Output the [x, y] coordinate of the center of the cell containing the given text.  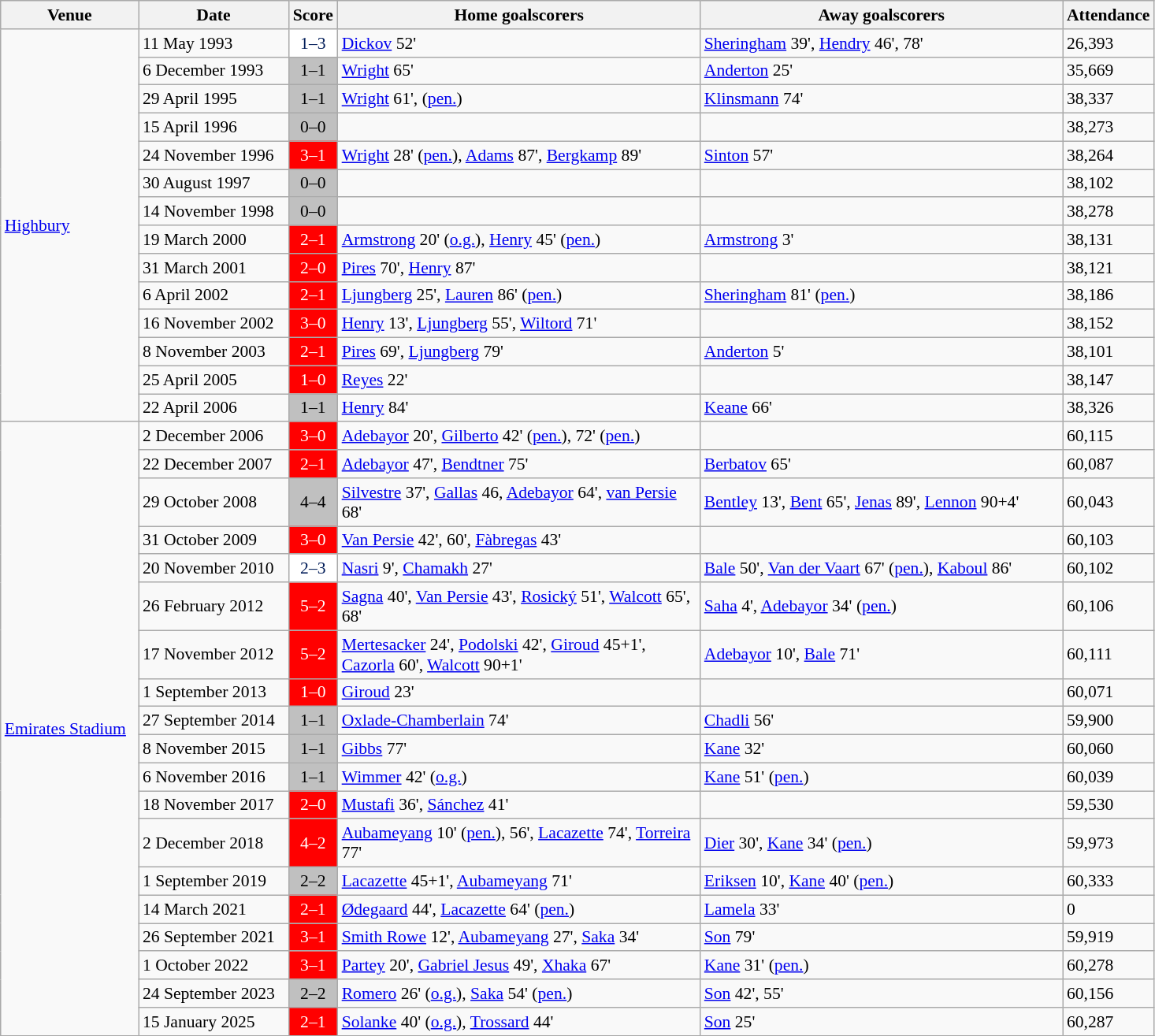
Attendance [1109, 15]
Adebayor 20', Gilberto 42' (pen.), 72' (pen.) [519, 436]
60,103 [1109, 540]
Anderton 25' [882, 71]
Kane 31' (pen.) [882, 966]
Son 42', 55' [882, 993]
31 March 2001 [214, 268]
17 November 2012 [214, 654]
59,900 [1109, 721]
60,039 [1109, 777]
59,919 [1109, 938]
60,043 [1109, 503]
60,278 [1109, 966]
26 February 2012 [214, 607]
1 October 2022 [214, 966]
Ødegaard 44', Lacazette 64' (pen.) [519, 909]
60,333 [1109, 882]
22 December 2007 [214, 464]
60,071 [1109, 693]
8 November 2015 [214, 749]
Sinton 57' [882, 155]
Wright 65' [519, 71]
4–2 [314, 843]
Berbatov 65' [882, 464]
6 April 2002 [214, 295]
Chadli 56' [882, 721]
38,131 [1109, 240]
Adebayor 10', Bale 71' [882, 654]
38,101 [1109, 352]
2 December 2006 [214, 436]
38,121 [1109, 268]
Wright 28' (pen.), Adams 87', Bergkamp 89' [519, 155]
Silvestre 37', Gallas 46, Adebayor 64', van Persie 68' [519, 503]
59,530 [1109, 805]
Romero 26' (o.g.), Saka 54' (pen.) [519, 993]
11 May 1993 [214, 43]
14 March 2021 [214, 909]
1 September 2019 [214, 882]
2–3 [314, 569]
6 November 2016 [214, 777]
Bale 50', Van der Vaart 67' (pen.), Kaboul 86' [882, 569]
38,186 [1109, 295]
Klinsmann 74' [882, 99]
Son 79' [882, 938]
Pires 70', Henry 87' [519, 268]
60,287 [1109, 1022]
Dickov 52' [519, 43]
38,152 [1109, 324]
8 November 2003 [214, 352]
Armstrong 20' (o.g.), Henry 45' (pen.) [519, 240]
Saha 4', Adebayor 34' (pen.) [882, 607]
30 August 1997 [214, 184]
38,337 [1109, 99]
Son 25' [882, 1022]
Date [214, 15]
Dier 30', Kane 34' (pen.) [882, 843]
Wright 61', (pen.) [519, 99]
Venue [69, 15]
Solanke 40' (o.g.), Trossard 44' [519, 1022]
Smith Rowe 12', Aubameyang 27', Saka 34' [519, 938]
Henry 84' [519, 408]
4–4 [314, 503]
Kane 32' [882, 749]
15 April 1996 [214, 128]
60,106 [1109, 607]
2 December 2018 [214, 843]
Pires 69', Ljungberg 79' [519, 352]
20 November 2010 [214, 569]
26 September 2021 [214, 938]
38,278 [1109, 212]
60,111 [1109, 654]
22 April 2006 [214, 408]
18 November 2017 [214, 805]
Giroud 23' [519, 693]
0 [1109, 909]
Score [314, 15]
19 March 2000 [214, 240]
26,393 [1109, 43]
Wimmer 42' (o.g.) [519, 777]
Sheringham 81' (pen.) [882, 295]
38,147 [1109, 380]
38,273 [1109, 128]
15 January 2025 [214, 1022]
24 September 2023 [214, 993]
29 April 1995 [214, 99]
60,087 [1109, 464]
6 December 1993 [214, 71]
38,102 [1109, 184]
Anderton 5' [882, 352]
Home goalscorers [519, 15]
60,156 [1109, 993]
Oxlade-Chamberlain 74' [519, 721]
1–3 [314, 43]
38,264 [1109, 155]
24 November 1996 [214, 155]
Mertesacker 24', Podolski 42', Giroud 45+1', Cazorla 60', Walcott 90+1' [519, 654]
27 September 2014 [214, 721]
38,326 [1109, 408]
Lamela 33' [882, 909]
35,669 [1109, 71]
Eriksen 10', Kane 40' (pen.) [882, 882]
Sagna 40', Van Persie 43', Rosický 51', Walcott 65', 68' [519, 607]
Away goalscorers [882, 15]
Emirates Stadium [69, 730]
14 November 1998 [214, 212]
60,102 [1109, 569]
Henry 13', Ljungberg 55', Wiltord 71' [519, 324]
16 November 2002 [214, 324]
Lacazette 45+1', Aubameyang 71' [519, 882]
60,060 [1109, 749]
59,973 [1109, 843]
Keane 66' [882, 408]
Highbury [69, 225]
25 April 2005 [214, 380]
Gibbs 77' [519, 749]
Armstrong 3' [882, 240]
Nasri 9', Chamakh 27' [519, 569]
1 September 2013 [214, 693]
Ljungberg 25', Lauren 86' (pen.) [519, 295]
29 October 2008 [214, 503]
Aubameyang 10' (pen.), 56', Lacazette 74', Torreira 77' [519, 843]
60,115 [1109, 436]
31 October 2009 [214, 540]
Adebayor 47', Bendtner 75' [519, 464]
Sheringham 39', Hendry 46', 78' [882, 43]
Bentley 13', Bent 65', Jenas 89', Lennon 90+4' [882, 503]
Van Persie 42', 60', Fàbregas 43' [519, 540]
Mustafi 36', Sánchez 41' [519, 805]
Partey 20', Gabriel Jesus 49', Xhaka 67' [519, 966]
Reyes 22' [519, 380]
Kane 51' (pen.) [882, 777]
